Scan for the cell matching the given text and deliver its [x, y] coordinate at center. 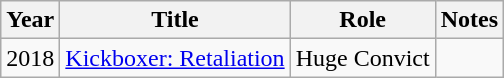
Role [362, 20]
Title [175, 20]
Year [30, 20]
Huge Convict [362, 58]
Kickboxer: Retaliation [175, 58]
Notes [469, 20]
2018 [30, 58]
